Return (x, y) of the center of cell containing provided text 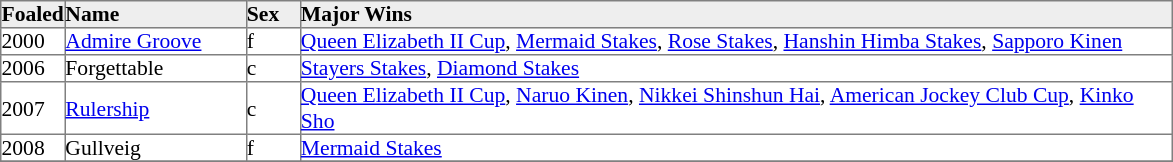
Rulership (156, 108)
Stayers Stakes, Diamond Stakes (736, 68)
Forgettable (156, 68)
2000 (33, 42)
Mermaid Stakes (736, 148)
Sex (273, 14)
Admire Groove (156, 42)
Name (156, 14)
Queen Elizabeth II Cup, Naruo Kinen, Nikkei Shinshun Hai, American Jockey Club Cup, Kinko Sho (736, 108)
Foaled (33, 14)
Gullveig (156, 148)
2008 (33, 148)
Major Wins (736, 14)
2006 (33, 68)
2007 (33, 108)
Queen Elizabeth II Cup, Mermaid Stakes, Rose Stakes, Hanshin Himba Stakes, Sapporo Kinen (736, 42)
